Locate the cell with the specified text and output its (x, y) center coordinate. 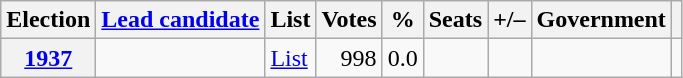
0.0 (402, 58)
% (402, 20)
Government (601, 20)
Lead candidate (180, 20)
Votes (349, 20)
+/– (510, 20)
Seats (455, 20)
1937 (48, 58)
Election (48, 20)
998 (349, 58)
